Search for the cell housing the specified text and yield its [x, y] center coordinate. 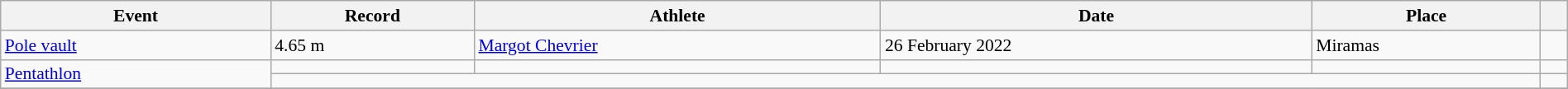
Margot Chevrier [676, 45]
Pentathlon [136, 74]
4.65 m [372, 45]
Athlete [676, 16]
Miramas [1426, 45]
Place [1426, 16]
Date [1097, 16]
26 February 2022 [1097, 45]
Record [372, 16]
Event [136, 16]
Pole vault [136, 45]
